Detect which cell encompasses the target text, then output its (x, y) center coordinate. 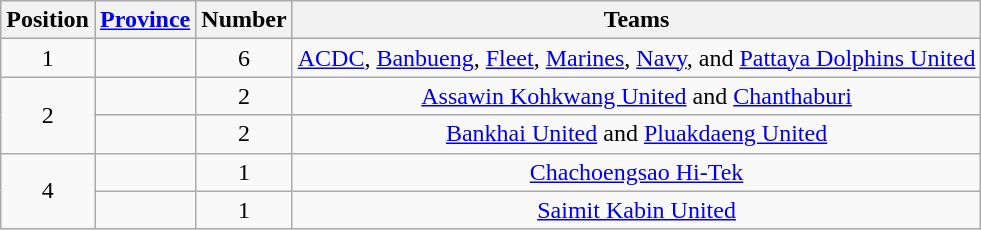
Teams (636, 20)
Saimit Kabin United (636, 210)
Position (48, 20)
6 (244, 58)
Number (244, 20)
4 (48, 191)
Province (144, 20)
Chachoengsao Hi-Tek (636, 172)
ACDC, Banbueng, Fleet, Marines, Navy, and Pattaya Dolphins United (636, 58)
Assawin Kohkwang United and Chanthaburi (636, 96)
Bankhai United and Pluakdaeng United (636, 134)
